For the text-containing cell, return its midpoint in (x, y) coordinate format. 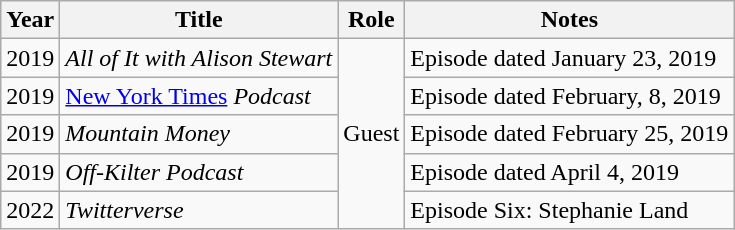
Episode dated February 25, 2019 (570, 134)
Episode dated February, 8, 2019 (570, 96)
Guest (372, 134)
Role (372, 20)
Episode dated April 4, 2019 (570, 172)
New York Times Podcast (199, 96)
Year (30, 20)
Mountain Money (199, 134)
Title (199, 20)
All of It with Alison Stewart (199, 58)
Episode dated January 23, 2019 (570, 58)
Off-Kilter Podcast (199, 172)
2022 (30, 210)
Notes (570, 20)
Episode Six: Stephanie Land (570, 210)
Twitterverse (199, 210)
